Provide the [X, Y] coordinate of the cell's center where the given text is located.  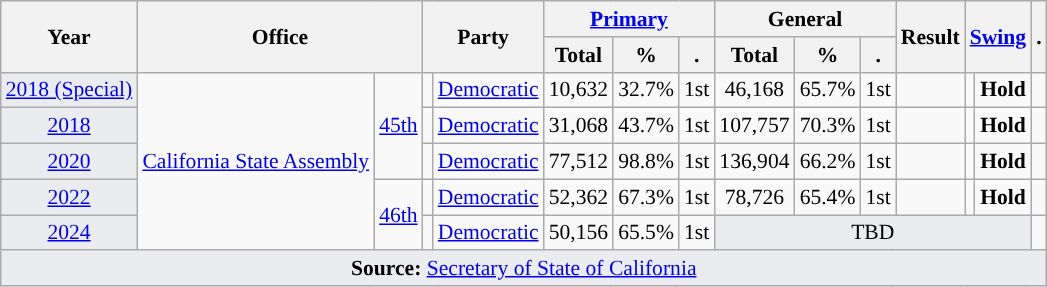
46th [398, 214]
65.7% [828, 90]
Party [484, 36]
45th [398, 126]
43.7% [646, 126]
Result [930, 36]
2018 [70, 126]
136,904 [754, 162]
107,757 [754, 126]
2022 [70, 197]
General [805, 19]
78,726 [754, 197]
65.5% [646, 233]
31,068 [578, 126]
65.4% [828, 197]
70.3% [828, 126]
67.3% [646, 197]
Primary [630, 19]
66.2% [828, 162]
TBD [872, 233]
Source: Secretary of State of California [524, 269]
Swing [998, 36]
2020 [70, 162]
77,512 [578, 162]
California State Assembly [256, 161]
2024 [70, 233]
32.7% [646, 90]
52,362 [578, 197]
50,156 [578, 233]
2018 (Special) [70, 90]
46,168 [754, 90]
Office [280, 36]
10,632 [578, 90]
98.8% [646, 162]
Year [70, 36]
